Search for the cell housing the specified text and yield its (x, y) center coordinate. 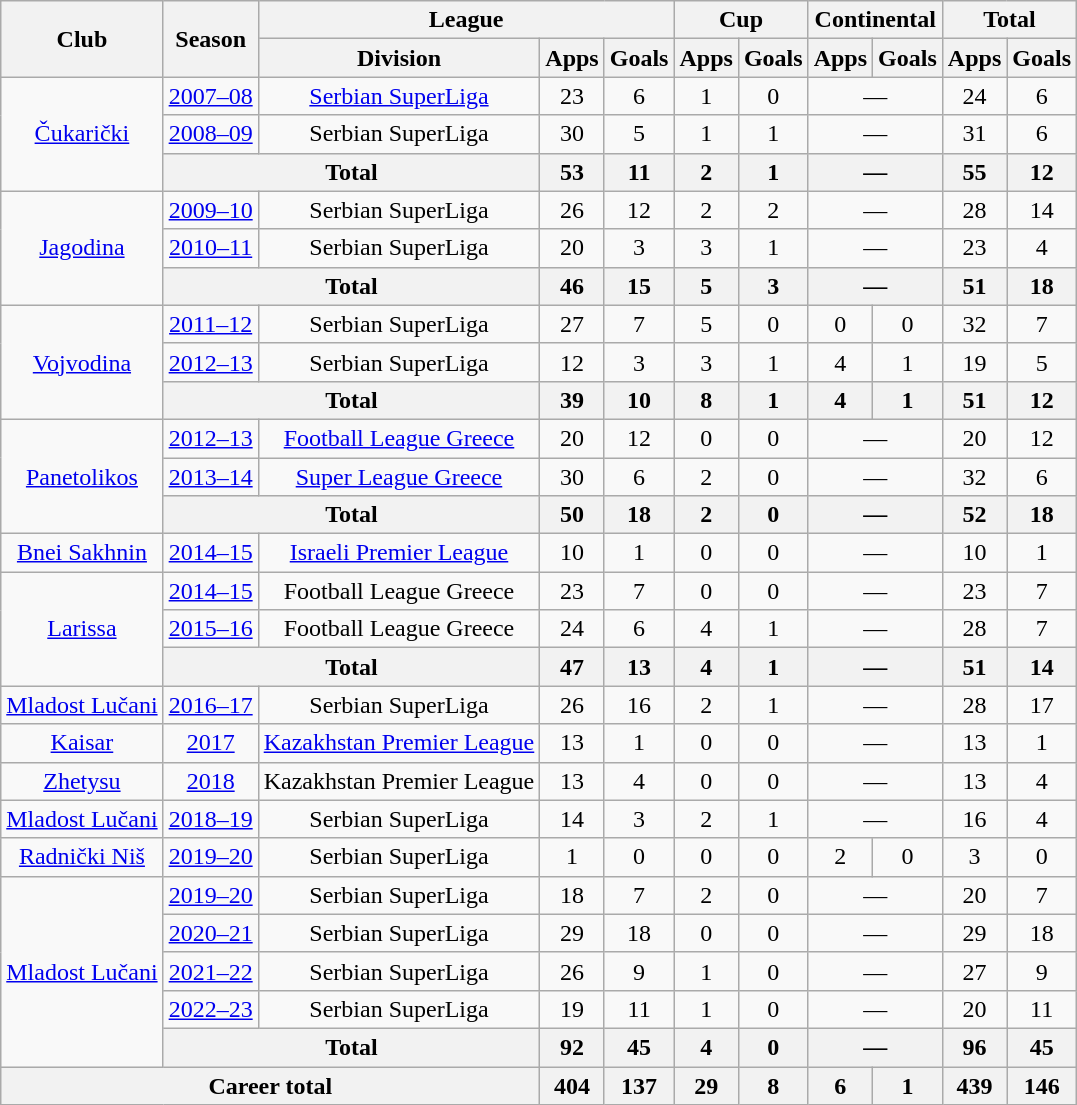
2013–14 (210, 477)
31 (974, 134)
2018–19 (210, 819)
50 (572, 515)
47 (572, 667)
Kaisar (82, 743)
2020–21 (210, 933)
55 (974, 172)
2018 (210, 781)
15 (639, 286)
46 (572, 286)
2009–10 (210, 210)
Continental (875, 20)
17 (1042, 705)
2007–08 (210, 96)
Career total (270, 1085)
53 (572, 172)
Radnički Niš (82, 857)
39 (572, 400)
Zhetysu (82, 781)
2011–12 (210, 324)
2021–22 (210, 971)
Čukarički (82, 134)
2017 (210, 743)
146 (1042, 1085)
92 (572, 1047)
2008–09 (210, 134)
2016–17 (210, 705)
Division (399, 58)
Panetolikos (82, 476)
Vojvodina (82, 362)
Season (210, 39)
Larissa (82, 629)
96 (974, 1047)
Cup (741, 20)
439 (974, 1085)
Israeli Premier League (399, 553)
Club (82, 39)
2010–11 (210, 248)
League (466, 20)
137 (639, 1085)
2022–23 (210, 1009)
52 (974, 515)
2015–16 (210, 629)
404 (572, 1085)
Super League Greece (399, 477)
Bnei Sakhnin (82, 553)
Jagodina (82, 248)
